Pinpoint the cell where the given text exists, returning its (x, y) midpoint coordinate. 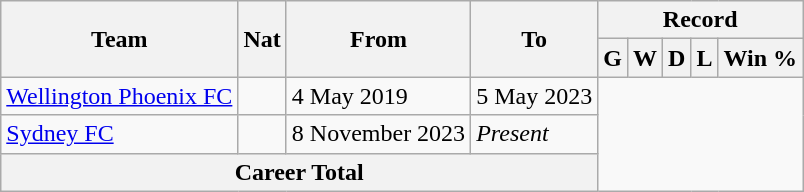
Wellington Phoenix FC (120, 96)
Sydney FC (120, 134)
Record (700, 20)
Nat (262, 39)
L (704, 58)
From (378, 39)
Team (120, 39)
Win % (760, 58)
W (644, 58)
Present (534, 134)
D (677, 58)
Career Total (300, 172)
4 May 2019 (378, 96)
5 May 2023 (534, 96)
To (534, 39)
G (613, 58)
8 November 2023 (378, 134)
